Pinpoint the cell where the given text exists, returning its [X, Y] midpoint coordinate. 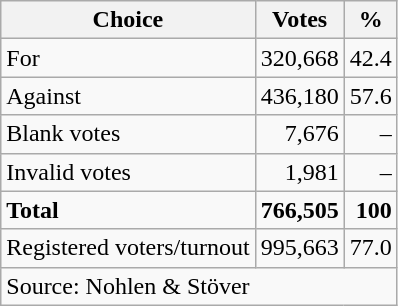
Source: Nohlen & Stöver [199, 286]
57.6 [370, 96]
Registered voters/turnout [128, 248]
Choice [128, 20]
320,668 [300, 58]
42.4 [370, 58]
766,505 [300, 210]
7,676 [300, 134]
77.0 [370, 248]
100 [370, 210]
1,981 [300, 172]
Total [128, 210]
Votes [300, 20]
Invalid votes [128, 172]
436,180 [300, 96]
% [370, 20]
995,663 [300, 248]
For [128, 58]
Blank votes [128, 134]
Against [128, 96]
